Find where the given text appears and provide that cell's center as [x, y] coordinate. 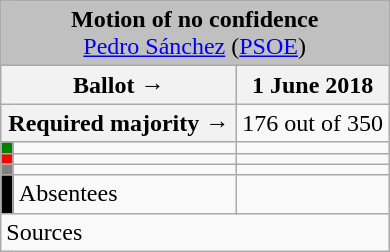
Ballot → [119, 85]
1 June 2018 [313, 85]
176 out of 350 [313, 123]
Motion of no confidencePedro Sánchez (PSOE) [195, 34]
Absentees [125, 194]
Required majority → [119, 123]
Sources [195, 232]
